Detect which cell encompasses the target text, then output its (x, y) center coordinate. 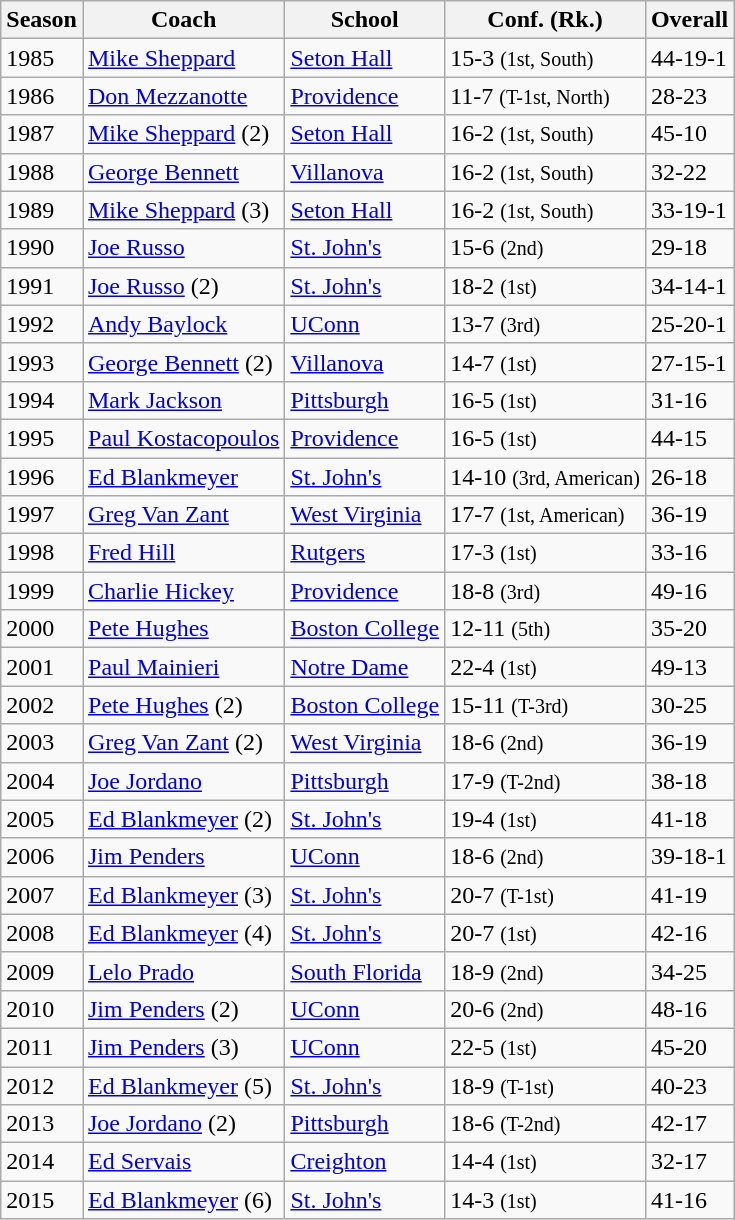
22-5 (1st) (546, 1047)
Lelo Prado (183, 971)
20-6 (2nd) (546, 1009)
2013 (42, 1124)
Coach (183, 20)
1990 (42, 248)
17-7 (1st, American) (546, 515)
1995 (42, 438)
1991 (42, 286)
Greg Van Zant (183, 515)
2012 (42, 1085)
2007 (42, 895)
Charlie Hickey (183, 591)
Joe Russo (2) (183, 286)
1998 (42, 553)
Ed Blankmeyer (4) (183, 933)
42-16 (689, 933)
Jim Penders (183, 857)
2001 (42, 667)
South Florida (365, 971)
14-10 (3rd, American) (546, 477)
27-15-1 (689, 362)
26-18 (689, 477)
1987 (42, 134)
33-19-1 (689, 210)
1985 (42, 58)
Overall (689, 20)
Jim Penders (3) (183, 1047)
39-18-1 (689, 857)
School (365, 20)
35-20 (689, 629)
2000 (42, 629)
28-23 (689, 96)
20-7 (1st) (546, 933)
George Bennett (183, 172)
42-17 (689, 1124)
41-16 (689, 1200)
2008 (42, 933)
1992 (42, 324)
15-3 (1st, South) (546, 58)
2010 (42, 1009)
18-8 (3rd) (546, 591)
Jim Penders (2) (183, 1009)
Joe Jordano (183, 781)
44-15 (689, 438)
Ed Blankmeyer (5) (183, 1085)
22-4 (1st) (546, 667)
32-22 (689, 172)
Mike Sheppard (3) (183, 210)
1989 (42, 210)
Joe Jordano (2) (183, 1124)
49-13 (689, 667)
2004 (42, 781)
33-16 (689, 553)
15-11 (T-3rd) (546, 705)
2009 (42, 971)
45-10 (689, 134)
14-4 (1st) (546, 1162)
18-9 (T-1st) (546, 1085)
2015 (42, 1200)
Fred Hill (183, 553)
1993 (42, 362)
Mark Jackson (183, 400)
Ed Blankmeyer (3) (183, 895)
41-18 (689, 819)
Ed Blankmeyer (6) (183, 1200)
Ed Servais (183, 1162)
12-11 (5th) (546, 629)
25-20-1 (689, 324)
Ed Blankmeyer (2) (183, 819)
Andy Baylock (183, 324)
Season (42, 20)
George Bennett (2) (183, 362)
17-3 (1st) (546, 553)
2005 (42, 819)
15-6 (2nd) (546, 248)
11-7 (T-1st, North) (546, 96)
18-6 (T-2nd) (546, 1124)
Creighton (365, 1162)
49-16 (689, 591)
Rutgers (365, 553)
Don Mezzanotte (183, 96)
1999 (42, 591)
14-3 (1st) (546, 1200)
29-18 (689, 248)
Notre Dame (365, 667)
17-9 (T-2nd) (546, 781)
18-9 (2nd) (546, 971)
Conf. (Rk.) (546, 20)
2014 (42, 1162)
40-23 (689, 1085)
1996 (42, 477)
48-16 (689, 1009)
38-18 (689, 781)
Joe Russo (183, 248)
Paul Kostacopoulos (183, 438)
Mike Sheppard (2) (183, 134)
2006 (42, 857)
30-25 (689, 705)
41-19 (689, 895)
31-16 (689, 400)
Paul Mainieri (183, 667)
Greg Van Zant (2) (183, 743)
1997 (42, 515)
Ed Blankmeyer (183, 477)
32-17 (689, 1162)
1988 (42, 172)
2003 (42, 743)
13-7 (3rd) (546, 324)
19-4 (1st) (546, 819)
Mike Sheppard (183, 58)
1994 (42, 400)
Pete Hughes (2) (183, 705)
18-2 (1st) (546, 286)
2011 (42, 1047)
45-20 (689, 1047)
34-14-1 (689, 286)
44-19-1 (689, 58)
1986 (42, 96)
34-25 (689, 971)
14-7 (1st) (546, 362)
Pete Hughes (183, 629)
2002 (42, 705)
20-7 (T-1st) (546, 895)
